Return (X, Y) of the center of cell containing provided text 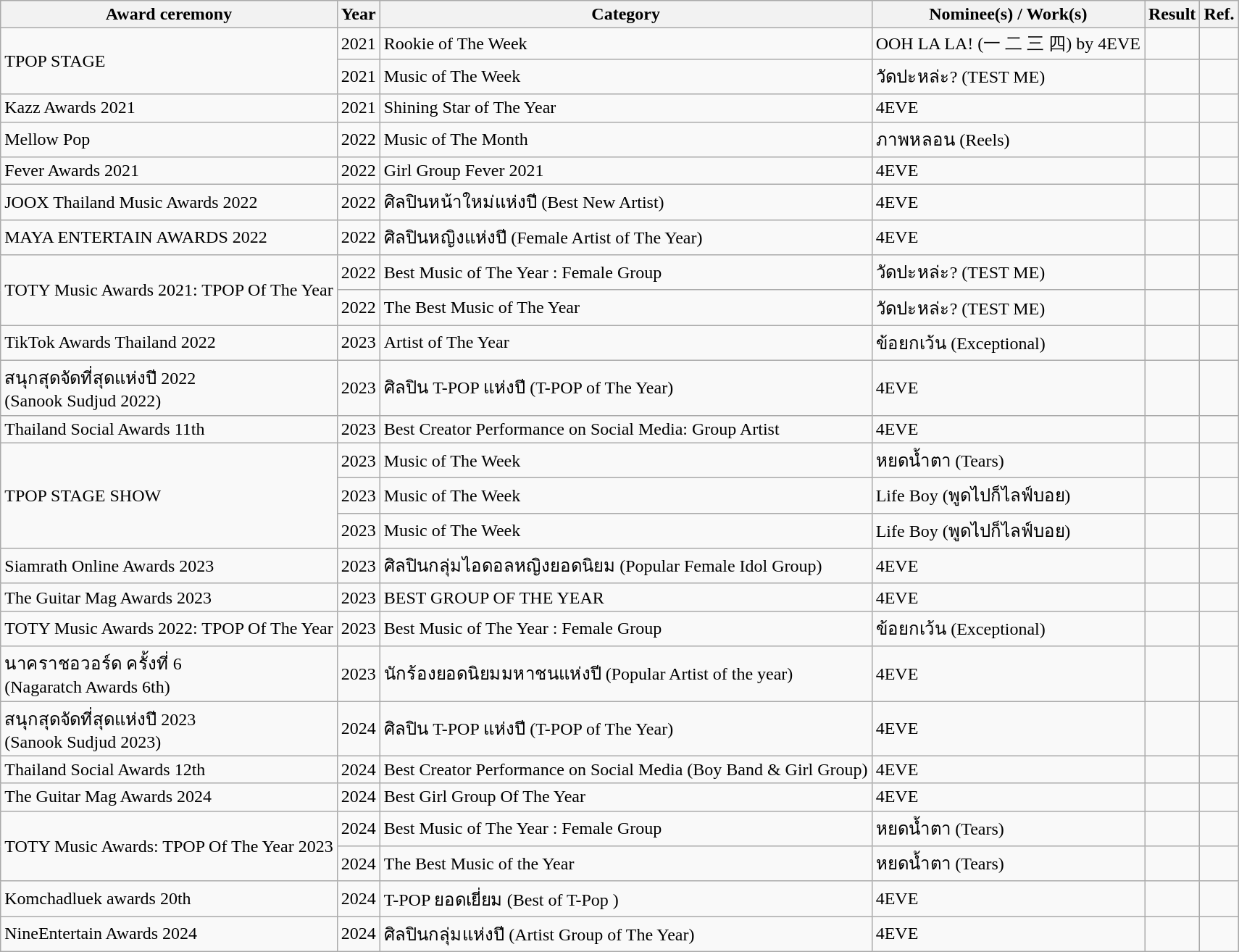
ภาพหลอน (Reels) (1008, 139)
นักร้องยอดนิยมมหาชนแห่งปี (Popular Artist of the year) (626, 674)
ศิลปินหญิงแห่งปี (Female Artist of The Year) (626, 238)
Year (358, 14)
JOOX Thailand Music Awards 2022 (169, 203)
The Guitar Mag Awards 2024 (169, 797)
สนุกสุดจัดที่สุดแห่งปี 2023(Sanook Sudjud 2023) (169, 729)
Artist of The Year (626, 343)
Komchadluek awards 20th (169, 898)
Kazz Awards 2021 (169, 108)
Ref. (1219, 14)
Siamrath Online Awards 2023 (169, 567)
นาคราชอวอร์ด ครั้งที่ 6(Nagaratch Awards 6th) (169, 674)
ศิลปินกลุ่มแห่งปี (Artist Group of The Year) (626, 935)
TOTY Music Awards 2022: TPOP Of The Year (169, 629)
The Best Music of The Year (626, 307)
Mellow Pop (169, 139)
TPOP STAGE SHOW (169, 496)
TOTY Music Awards 2021: TPOP Of The Year (169, 290)
Shining Star of The Year (626, 108)
ศิลปินกลุ่มไอดอลหญิงยอดนิยม (Popular Female Idol Group) (626, 567)
OOH LA LA! (一 二 三 四) by 4EVE (1008, 43)
NineEntertain Awards 2024 (169, 935)
TPOP STAGE (169, 61)
Best Girl Group Of The Year (626, 797)
Result (1172, 14)
Fever Awards 2021 (169, 171)
The Best Music of the Year (626, 864)
Thailand Social Awards 12th (169, 769)
BEST GROUP OF THE YEAR (626, 597)
The Guitar Mag Awards 2023 (169, 597)
Award ceremony (169, 14)
Girl Group Fever 2021 (626, 171)
TikTok Awards Thailand 2022 (169, 343)
ศิลปินหน้าใหม่แห่งปี (Best New Artist) (626, 203)
Category (626, 14)
Music of The Month (626, 139)
TOTY Music Awards: TPOP Of The Year 2023 (169, 846)
สนุกสุดจัดที่สุดแห่งปี 2022(Sanook Sudjud 2022) (169, 388)
Nominee(s) / Work(s) (1008, 14)
T-POP ยอดเยี่ยม (Best of T-Pop ) (626, 898)
Best Creator Performance on Social Media: Group Artist (626, 429)
Thailand Social Awards 11th (169, 429)
MAYA ENTERTAIN AWARDS 2022 (169, 238)
Rookie of The Week (626, 43)
Best Creator Performance on Social Media (Boy Band & Girl Group) (626, 769)
